Search for the cell housing the specified text and yield its [x, y] center coordinate. 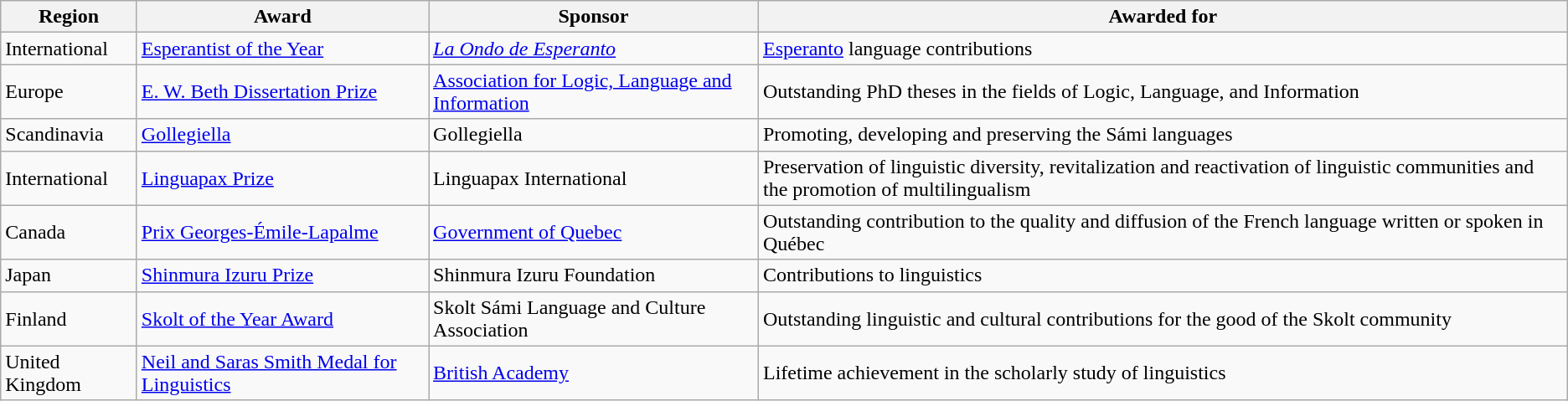
Neil and Saras Smith Medal for Linguistics [282, 373]
Shinmura Izuru Foundation [594, 275]
Lifetime achievement in the scholarly study of linguistics [1163, 373]
Prix Georges-Émile-Lapalme [282, 233]
British Academy [594, 373]
Scandinavia [69, 135]
Association for Logic, Language and Information [594, 92]
Outstanding linguistic and cultural contributions for the good of the Skolt community [1163, 318]
La Ondo de Esperanto [594, 49]
Promoting, developing and preserving the Sámi languages [1163, 135]
Finland [69, 318]
Award [282, 17]
E. W. Beth Dissertation Prize [282, 92]
Skolt of the Year Award [282, 318]
Japan [69, 275]
Esperanto language contributions [1163, 49]
Government of Quebec [594, 233]
Outstanding PhD theses in the fields of Logic, Language, and Information [1163, 92]
Region [69, 17]
Shinmura Izuru Prize [282, 275]
Europe [69, 92]
Sponsor [594, 17]
Esperantist of the Year [282, 49]
Linguapax International [594, 177]
Canada [69, 233]
Linguapax Prize [282, 177]
Contributions to linguistics [1163, 275]
Awarded for [1163, 17]
Outstanding contribution to the quality and diffusion of the French language written or spoken in Québec [1163, 233]
Skolt Sámi Language and Culture Association [594, 318]
United Kingdom [69, 373]
Preservation of linguistic diversity, revitalization and reactivation of linguistic communities and the promotion of multilingualism [1163, 177]
